Scan for the cell matching the given text and deliver its [X, Y] coordinate at center. 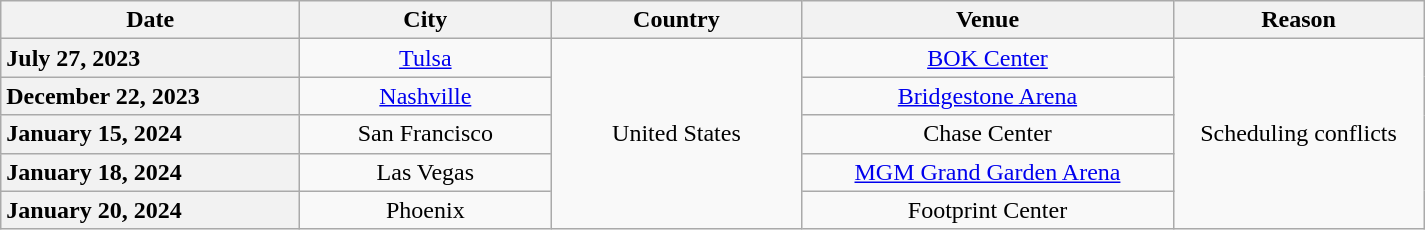
City [426, 20]
BOK Center [988, 58]
Footprint Center [988, 210]
Country [676, 20]
July 27, 2023 [150, 58]
January 18, 2024 [150, 172]
Tulsa [426, 58]
Bridgestone Arena [988, 96]
Nashville [426, 96]
Reason [1298, 20]
United States [676, 134]
MGM Grand Garden Arena [988, 172]
Phoenix [426, 210]
January 15, 2024 [150, 134]
Scheduling conflicts [1298, 134]
San Francisco [426, 134]
December 22, 2023 [150, 96]
Chase Center [988, 134]
Las Vegas [426, 172]
Date [150, 20]
Venue [988, 20]
January 20, 2024 [150, 210]
